Return the (X, Y) coordinate for the center point of the cell that contains the specified text.  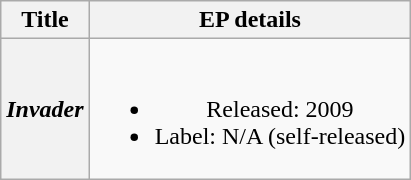
Released: 2009Label: N/A (self-released) (250, 109)
EP details (250, 20)
Title (45, 20)
Invader (45, 109)
